Provide the (X, Y) coordinate of the cell's center where the given text is located.  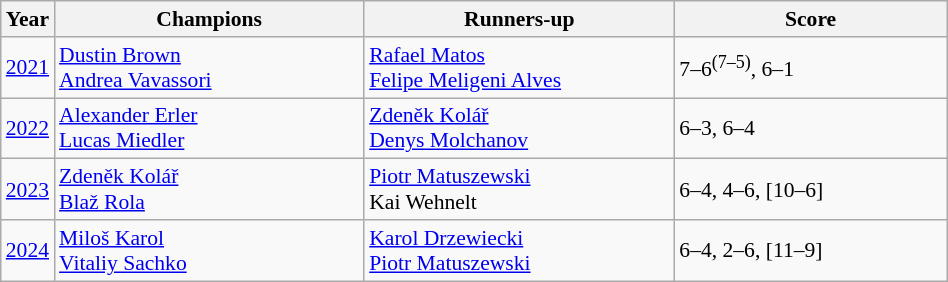
Miloš Karol Vitaliy Sachko (209, 250)
Zdeněk Kolář Denys Molchanov (519, 128)
6–3, 6–4 (810, 128)
7–6(7–5), 6–1 (810, 68)
Zdeněk Kolář Blaž Rola (209, 190)
Champions (209, 19)
2021 (28, 68)
Karol Drzewiecki Piotr Matuszewski (519, 250)
2023 (28, 190)
Alexander Erler Lucas Miedler (209, 128)
Runners-up (519, 19)
Year (28, 19)
Rafael Matos Felipe Meligeni Alves (519, 68)
Score (810, 19)
6–4, 2–6, [11–9] (810, 250)
Piotr Matuszewski Kai Wehnelt (519, 190)
6–4, 4–6, [10–6] (810, 190)
2022 (28, 128)
2024 (28, 250)
Dustin Brown Andrea Vavassori (209, 68)
